Locate the cell with the specified text and output its (x, y) center coordinate. 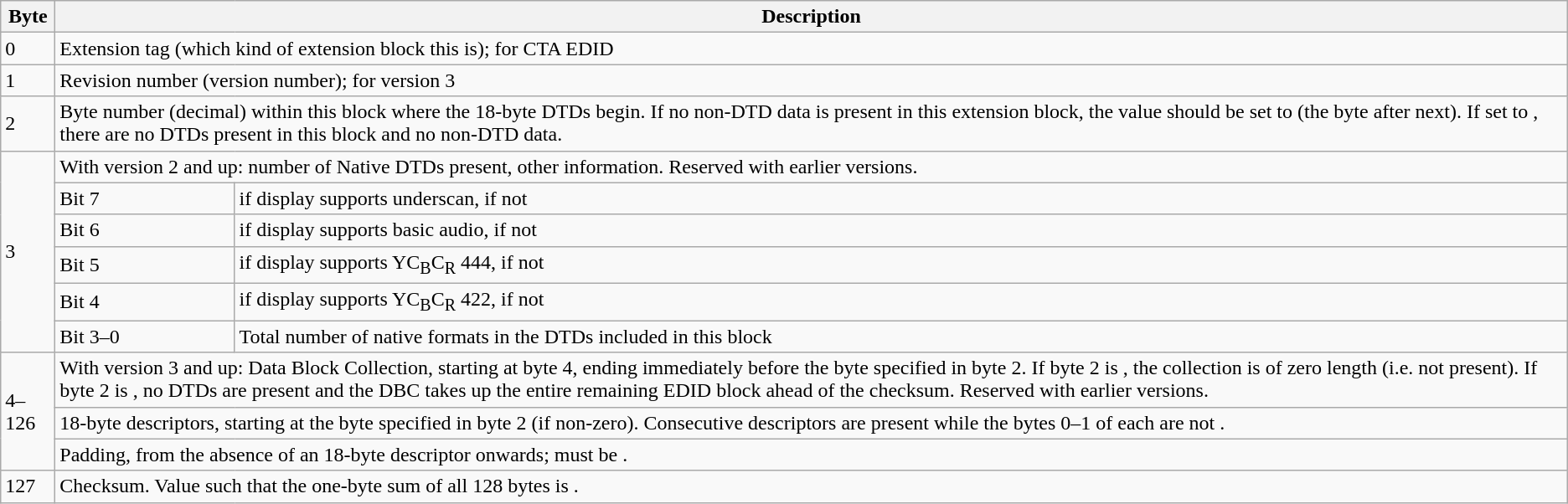
2 (28, 124)
if display supports YCBCR 422, if not (901, 302)
if display supports YCBCR 444, if not (901, 265)
With version 2 and up: number of Native DTDs present, other information. Reserved with earlier versions. (811, 167)
Revision number (version number); for version 3 (811, 80)
Bit 4 (145, 302)
if display supports basic audio, if not (901, 230)
127 (28, 486)
if display supports underscan, if not (901, 198)
1 (28, 80)
Bit 6 (145, 230)
Byte (28, 17)
Extension tag (which kind of extension block this is); for CTA EDID (811, 49)
4–126 (28, 412)
Bit 7 (145, 198)
Checksum. Value such that the one-byte sum of all 128 bytes is . (811, 486)
0 (28, 49)
Bit 3–0 (145, 337)
Description (811, 17)
Padding, from the absence of an 18-byte descriptor onwards; must be . (811, 455)
Bit 5 (145, 265)
3 (28, 251)
Total number of native formats in the DTDs included in this block (901, 337)
